Extract the (x, y) coordinate from the center of the cell holding the provided text.  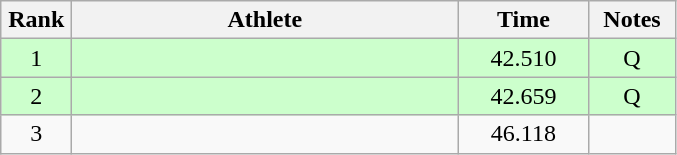
2 (36, 96)
42.659 (524, 96)
Rank (36, 20)
Time (524, 20)
1 (36, 58)
Notes (632, 20)
3 (36, 134)
Athlete (265, 20)
46.118 (524, 134)
42.510 (524, 58)
